Provide the (x, y) coordinate of the cell's center where the given text is located.  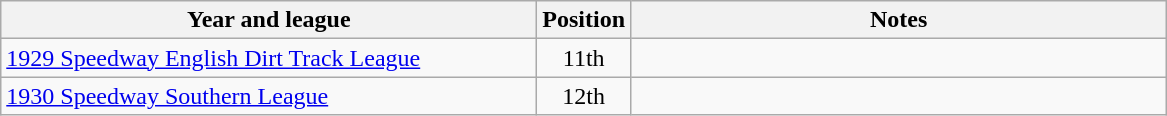
12th (584, 96)
Position (584, 20)
11th (584, 58)
Year and league (269, 20)
1930 Speedway Southern League (269, 96)
Notes (899, 20)
1929 Speedway English Dirt Track League (269, 58)
